Provide the [X, Y] coordinate of the cell's center where the given text is located.  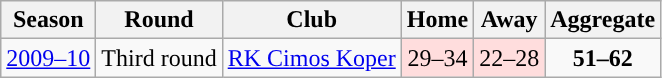
51–62 [603, 58]
2009–10 [48, 58]
29–34 [437, 58]
Club [312, 20]
RK Cimos Koper [312, 58]
Away [510, 20]
22–28 [510, 58]
Home [437, 20]
Third round [159, 58]
Season [48, 20]
Round [159, 20]
Aggregate [603, 20]
